Find where the given text appears and provide that cell's center as [X, Y] coordinate. 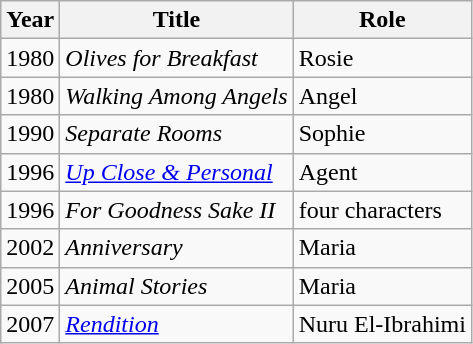
2002 [30, 248]
Separate Rooms [176, 134]
Rosie [382, 58]
Angel [382, 96]
Year [30, 20]
Olives for Breakfast [176, 58]
Anniversary [176, 248]
Rendition [176, 324]
Sophie [382, 134]
four characters [382, 210]
Animal Stories [176, 286]
For Goodness Sake II [176, 210]
Title [176, 20]
1990 [30, 134]
2007 [30, 324]
2005 [30, 286]
Walking Among Angels [176, 96]
Agent [382, 172]
Up Close & Personal [176, 172]
Nuru El-Ibrahimi [382, 324]
Role [382, 20]
